For the text-containing cell, return its midpoint in (x, y) coordinate format. 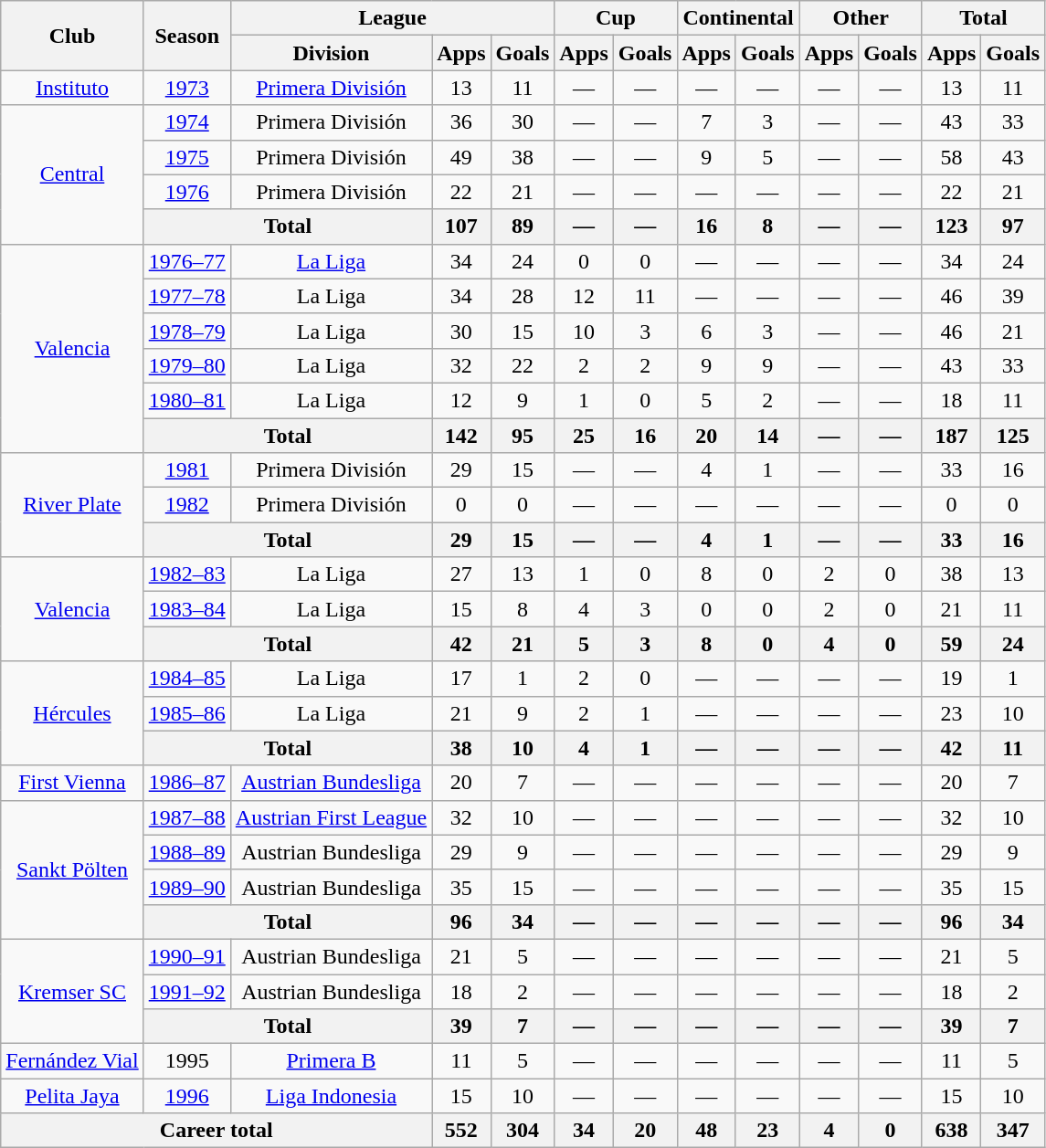
1995 (186, 1061)
1976 (186, 192)
1981 (186, 470)
552 (461, 1131)
123 (951, 226)
1975 (186, 157)
1983–84 (186, 609)
1978–79 (186, 331)
17 (461, 679)
Club (72, 36)
36 (461, 122)
1982 (186, 505)
107 (461, 226)
1991–92 (186, 991)
1980–81 (186, 400)
1987–88 (186, 817)
142 (461, 436)
347 (1013, 1131)
Division (331, 53)
Career total (217, 1131)
97 (1013, 226)
1988–89 (186, 852)
Fernández Vial (72, 1061)
187 (951, 436)
1973 (186, 88)
1986–87 (186, 783)
Pelita Jaya (72, 1096)
Instituto (72, 88)
19 (951, 679)
1989–90 (186, 887)
1976–77 (186, 261)
Kremser SC (72, 991)
638 (951, 1131)
1982–83 (186, 574)
Season (186, 36)
89 (523, 226)
49 (461, 157)
Other (861, 18)
1974 (186, 122)
Central (72, 174)
Hércules (72, 713)
95 (523, 436)
125 (1013, 436)
1985–86 (186, 713)
Primera B (331, 1061)
1996 (186, 1096)
First Vienna (72, 783)
48 (706, 1131)
League (393, 18)
6 (706, 331)
58 (951, 157)
28 (523, 296)
1979–80 (186, 365)
River Plate (72, 505)
Continental (738, 18)
Sankt Pölten (72, 869)
Austrian First League (331, 817)
27 (461, 574)
1984–85 (186, 679)
Cup (616, 18)
304 (523, 1131)
1977–78 (186, 296)
Liga Indonesia (331, 1096)
59 (951, 644)
1990–91 (186, 956)
25 (584, 436)
14 (767, 436)
